Find where the given text appears and provide that cell's center as [x, y] coordinate. 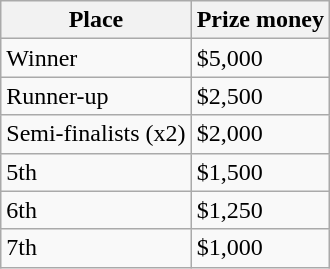
Winner [96, 58]
Runner-up [96, 96]
7th [96, 248]
$1,250 [260, 210]
$1,500 [260, 172]
5th [96, 172]
Prize money [260, 20]
$2,000 [260, 134]
$5,000 [260, 58]
$1,000 [260, 248]
6th [96, 210]
Semi-finalists (x2) [96, 134]
$2,500 [260, 96]
Place [96, 20]
